Capture the cell that displays the provided text and extract its [x, y] central coordinate. 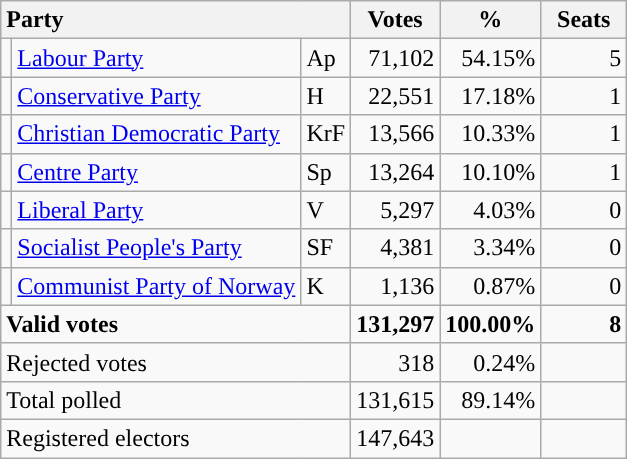
17.18% [490, 96]
Communist Party of Norway [156, 286]
8 [584, 324]
0.24% [490, 362]
Rejected votes [176, 362]
Votes [396, 20]
Total polled [176, 400]
54.15% [490, 58]
Registered electors [176, 438]
Valid votes [176, 324]
100.00% [490, 324]
318 [396, 362]
3.34% [490, 248]
KrF [326, 134]
13,264 [396, 172]
10.10% [490, 172]
SF [326, 248]
Liberal Party [156, 210]
Party [176, 20]
10.33% [490, 134]
89.14% [490, 400]
131,615 [396, 400]
71,102 [396, 58]
Centre Party [156, 172]
Labour Party [156, 58]
Sp [326, 172]
131,297 [396, 324]
4.03% [490, 210]
K [326, 286]
1,136 [396, 286]
Conservative Party [156, 96]
0.87% [490, 286]
V [326, 210]
Seats [584, 20]
147,643 [396, 438]
5 [584, 58]
22,551 [396, 96]
13,566 [396, 134]
5,297 [396, 210]
Christian Democratic Party [156, 134]
% [490, 20]
Ap [326, 58]
4,381 [396, 248]
H [326, 96]
Socialist People's Party [156, 248]
